Detect which cell encompasses the target text, then output its (X, Y) center coordinate. 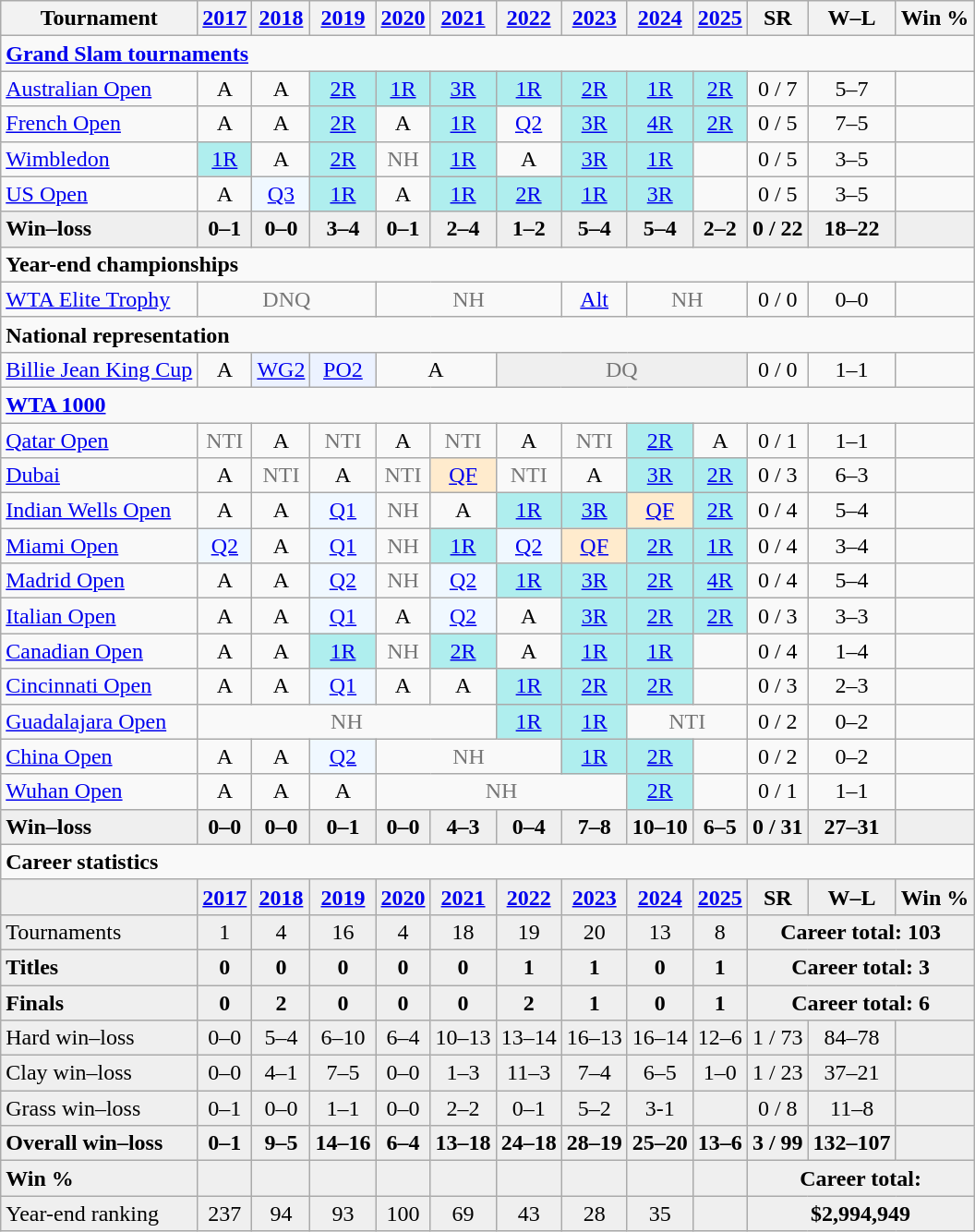
132–107 (851, 1143)
WTA 1000 (487, 405)
3–3 (851, 616)
10–13 (463, 1038)
WG2 (281, 369)
35 (659, 1214)
Billie Jean King Cup (100, 369)
11–8 (851, 1108)
16 (343, 932)
12–6 (720, 1038)
Alt (595, 299)
237 (225, 1214)
Cincinnati Open (100, 686)
Italian Open (100, 616)
43 (528, 1214)
Australian Open (100, 89)
1–3 (463, 1073)
9–5 (281, 1143)
Miami Open (100, 546)
28–19 (595, 1143)
French Open (100, 124)
18 (463, 932)
US Open (100, 194)
Year-end ranking (100, 1214)
Career total: (861, 1178)
10–10 (659, 827)
27–31 (851, 827)
4–1 (281, 1073)
Year-end championships (487, 264)
2–4 (463, 229)
0 / 7 (777, 89)
24–18 (528, 1143)
16–13 (595, 1038)
28 (595, 1214)
100 (403, 1214)
8 (720, 932)
7–4 (595, 1073)
13 (659, 932)
Overall win–loss (100, 1143)
25–20 (659, 1143)
Grand Slam tournaments (487, 54)
Wimbledon (100, 159)
14–16 (343, 1143)
Madrid Open (100, 581)
WTA Elite Trophy (100, 299)
6–3 (851, 476)
Tournaments (100, 932)
4–3 (463, 827)
Qatar Open (100, 441)
93 (343, 1214)
Q3 (281, 194)
6–10 (343, 1038)
7–8 (595, 827)
1–2 (528, 229)
13–18 (463, 1143)
3 / 99 (777, 1143)
0 / 31 (777, 827)
Finals (100, 1002)
Wuhan Open (100, 791)
16–14 (659, 1038)
Clay win–loss (100, 1073)
Hard win–loss (100, 1038)
3-1 (659, 1108)
1–0 (720, 1073)
Career total: 3 (861, 967)
1 / 73 (777, 1038)
0 / 22 (777, 229)
$2,994,949 (861, 1214)
Tournament (100, 18)
1–4 (851, 651)
Canadian Open (100, 651)
5–2 (595, 1108)
2–3 (851, 686)
Guadalajara Open (100, 721)
China Open (100, 756)
Grass win–loss (100, 1108)
DQ (621, 369)
National representation (487, 334)
84–78 (851, 1038)
PO2 (343, 369)
69 (463, 1214)
13–14 (528, 1038)
94 (281, 1214)
19 (528, 932)
0 / 8 (777, 1108)
18–22 (851, 229)
Career total: 103 (861, 932)
Career statistics (487, 862)
Dubai (100, 476)
0–4 (528, 827)
13–6 (720, 1143)
20 (595, 932)
1 / 23 (777, 1073)
Indian Wells Open (100, 511)
37–21 (851, 1073)
Career total: 6 (861, 1002)
DNQ (286, 299)
11–3 (528, 1073)
5–7 (851, 89)
Titles (100, 967)
